Detect which cell encompasses the target text, then output its [X, Y] center coordinate. 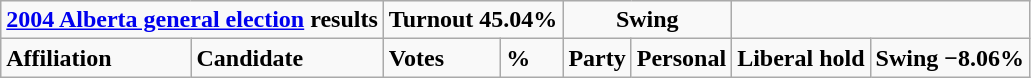
Turnout 45.04% [473, 20]
Personal [681, 58]
2004 Alberta general election results [192, 20]
Affiliation [96, 58]
Votes [442, 58]
Candidate [287, 58]
Swing [648, 20]
Party [597, 58]
% [532, 58]
Swing −8.06% [950, 58]
Liberal hold [801, 58]
